Locate the cell with the specified text and output its [x, y] center coordinate. 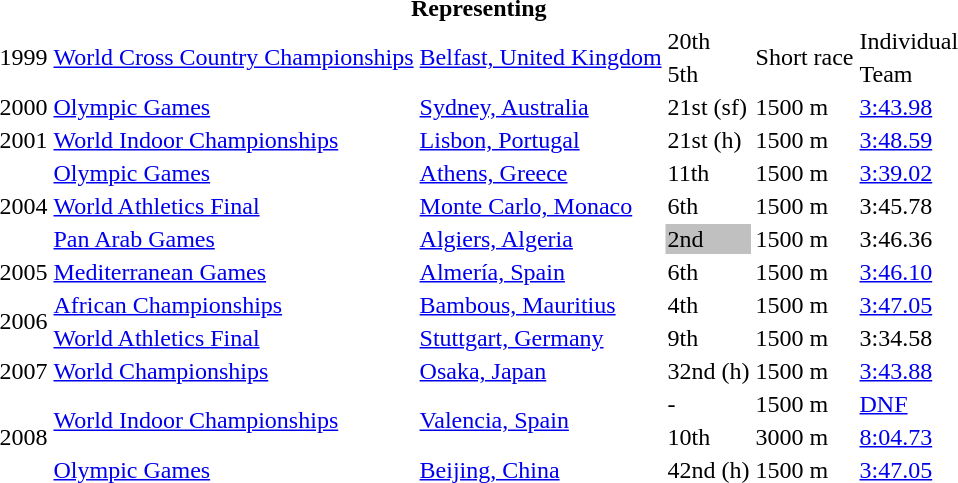
- [708, 404]
32nd (h) [708, 371]
21st (h) [708, 140]
World Championships [234, 371]
Lisbon, Portugal [540, 140]
Short race [804, 58]
Athens, Greece [540, 173]
9th [708, 338]
2nd [708, 239]
Mediterranean Games [234, 272]
Belfast, United Kingdom [540, 58]
5th [708, 74]
Pan Arab Games [234, 239]
World Cross Country Championships [234, 58]
20th [708, 41]
Algiers, Algeria [540, 239]
African Championships [234, 305]
Bambous, Mauritius [540, 305]
10th [708, 437]
Osaka, Japan [540, 371]
Almería, Spain [540, 272]
11th [708, 173]
3000 m [804, 437]
Valencia, Spain [540, 420]
Stuttgart, Germany [540, 338]
21st (sf) [708, 107]
Sydney, Australia [540, 107]
Monte Carlo, Monaco [540, 206]
4th [708, 305]
